Scan for the cell matching the given text and deliver its [x, y] coordinate at center. 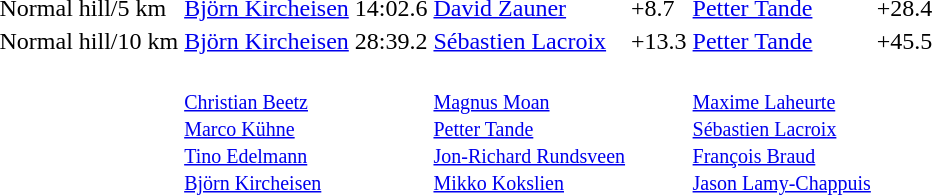
Petter Tande [782, 41]
Sébastien Lacroix [530, 41]
Björn Kircheisen [267, 41]
28:39.2 [391, 41]
+13.3 [660, 41]
